Return (x, y) of the center of cell containing provided text 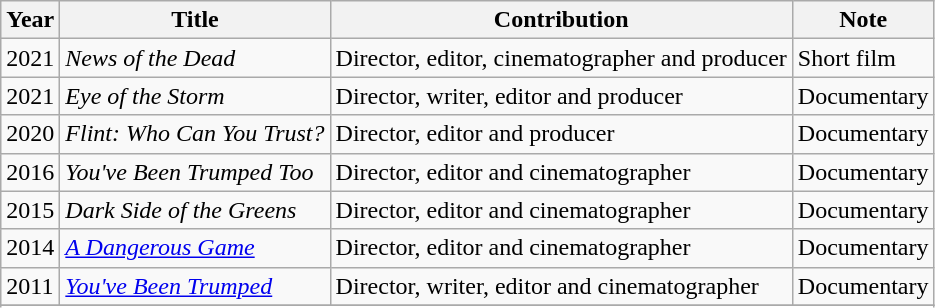
Short film (863, 58)
Dark Side of the Greens (195, 210)
2014 (30, 248)
2016 (30, 172)
Year (30, 20)
Flint: Who Can You Trust? (195, 134)
Director, writer, editor and producer (561, 96)
Note (863, 20)
Director, editor and producer (561, 134)
News of the Dead (195, 58)
2011 (30, 286)
2015 (30, 210)
Title (195, 20)
You've Been Trumped (195, 286)
Contribution (561, 20)
2020 (30, 134)
Director, editor, cinematographer and producer (561, 58)
A Dangerous Game (195, 248)
Eye of the Storm (195, 96)
Director, writer, editor and cinematographer (561, 286)
You've Been Trumped Too (195, 172)
